Determine the [x, y] coordinate at the center of the cell enclosing the given text.  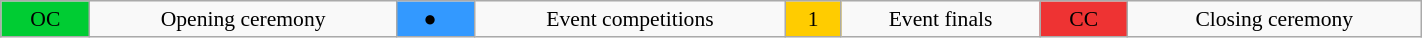
Opening ceremony [243, 19]
Closing ceremony [1274, 19]
OC [46, 19]
● [435, 19]
Event competitions [630, 19]
Event finals [940, 19]
CC [1084, 19]
1 [813, 19]
